Capture the cell that displays the provided text and extract its (x, y) central coordinate. 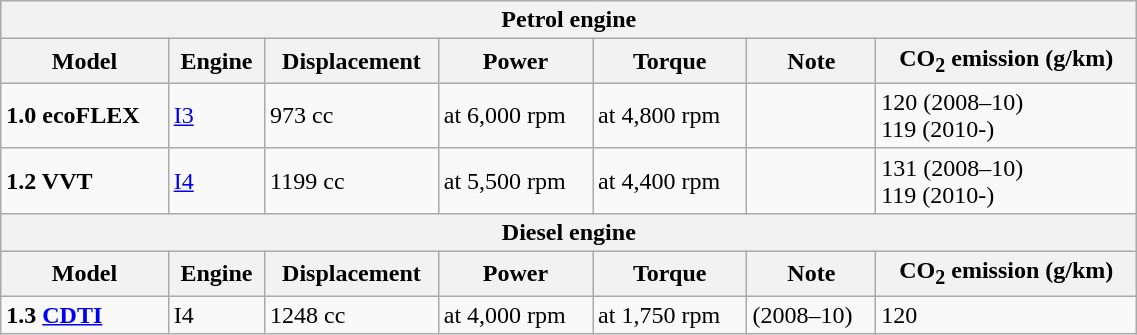
131 (2008–10)119 (2010-) (1006, 180)
1199 cc (352, 180)
1.0 ecoFLEX (84, 116)
Diesel engine (569, 232)
120 (1006, 315)
1.3 CDTI (84, 315)
(2008–10) (812, 315)
Petrol engine (569, 20)
at 4,400 rpm (670, 180)
at 4,000 rpm (515, 315)
I3 (216, 116)
at 6,000 rpm (515, 116)
at 4,800 rpm (670, 116)
1248 cc (352, 315)
at 5,500 rpm (515, 180)
973 cc (352, 116)
at 1,750 rpm (670, 315)
120 (2008–10)119 (2010-) (1006, 116)
1.2 VVT (84, 180)
